Extract the [X, Y] coordinate from the center of the cell holding the provided text.  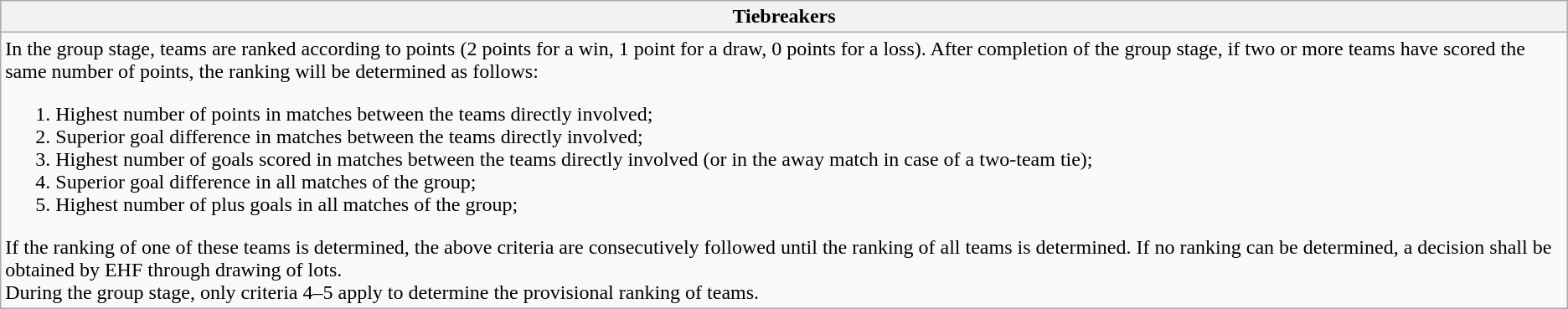
Tiebreakers [784, 17]
